Locate the cell with the specified text and output its [X, Y] center coordinate. 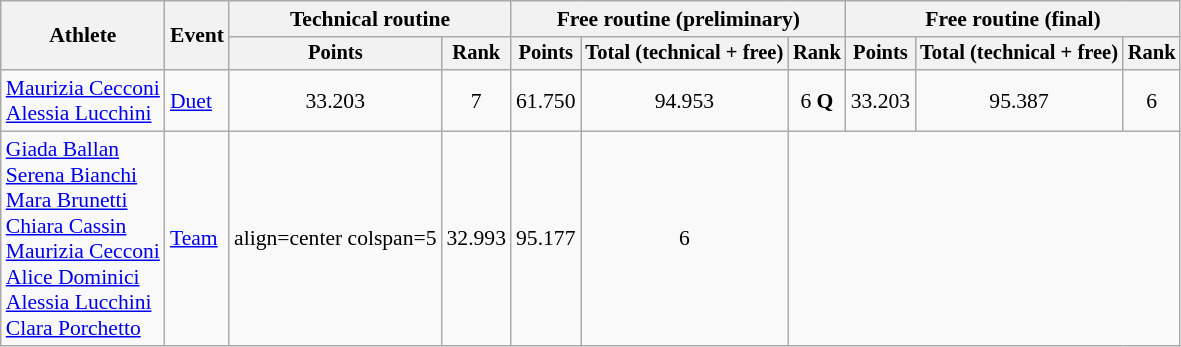
Technical routine [370, 19]
32.993 [476, 239]
Event [197, 36]
95.177 [546, 239]
94.953 [684, 100]
Free routine (preliminary) [678, 19]
Maurizia Cecconi Alessia Lucchini [83, 100]
align=center colspan=5 [335, 239]
Free routine (final) [1014, 19]
Duet [197, 100]
Athlete [83, 36]
Giada Ballan Serena Bianchi Mara Brunetti Chiara Cassin Maurizia Cecconi Alice Dominici Alessia Lucchini Clara Porchetto [83, 239]
7 [476, 100]
95.387 [1019, 100]
6 Q [817, 100]
61.750 [546, 100]
Team [197, 239]
